Search for the cell housing the specified text and yield its (x, y) center coordinate. 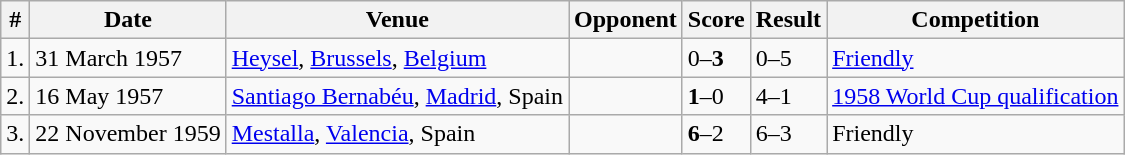
6–2 (716, 134)
Result (788, 20)
0–3 (716, 58)
16 May 1957 (128, 96)
2. (16, 96)
Score (716, 20)
1958 World Cup qualification (976, 96)
Competition (976, 20)
3. (16, 134)
Venue (397, 20)
4–1 (788, 96)
6–3 (788, 134)
31 March 1957 (128, 58)
1. (16, 58)
# (16, 20)
22 November 1959 (128, 134)
Date (128, 20)
Mestalla, Valencia, Spain (397, 134)
1–0 (716, 96)
Heysel, Brussels, Belgium (397, 58)
0–5 (788, 58)
Opponent (626, 20)
Santiago Bernabéu, Madrid, Spain (397, 96)
